Locate the cell with the specified text and output its (x, y) center coordinate. 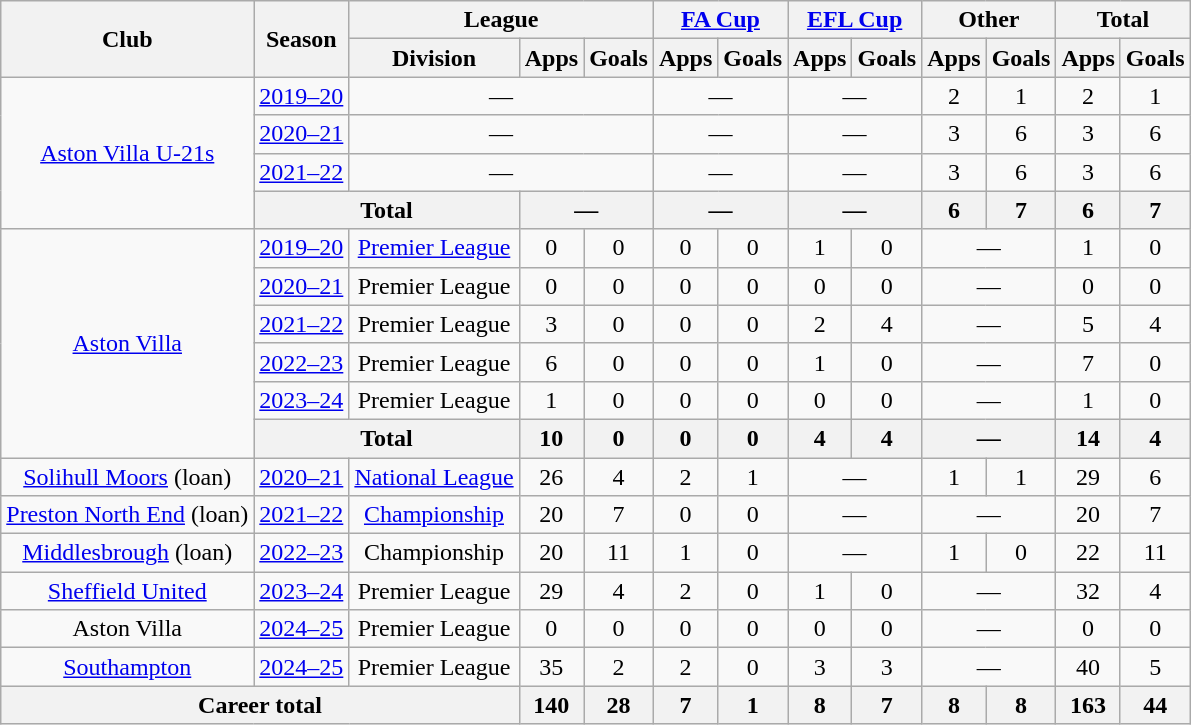
26 (551, 477)
140 (551, 705)
Other (989, 20)
44 (1155, 705)
10 (551, 438)
Sheffield United (128, 591)
14 (1088, 438)
35 (551, 667)
22 (1088, 553)
Aston Villa U-21s (128, 153)
National League (434, 477)
Preston North End (loan) (128, 515)
Club (128, 39)
League (501, 20)
Season (302, 39)
EFL Cup (855, 20)
Southampton (128, 667)
32 (1088, 591)
40 (1088, 667)
Solihull Moors (loan) (128, 477)
FA Cup (720, 20)
163 (1088, 705)
Division (434, 58)
Middlesbrough (loan) (128, 553)
28 (619, 705)
Career total (260, 705)
